Extract the (x, y) coordinate from the center of the cell holding the provided text.  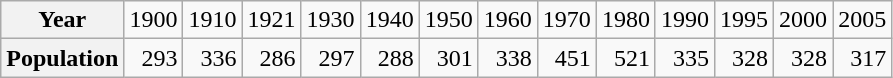
1921 (272, 20)
2005 (862, 20)
288 (390, 58)
336 (212, 58)
297 (330, 58)
1910 (212, 20)
1960 (508, 20)
338 (508, 58)
Year (62, 20)
317 (862, 58)
2000 (804, 20)
1940 (390, 20)
1990 (684, 20)
521 (626, 58)
1950 (448, 20)
335 (684, 58)
1930 (330, 20)
1980 (626, 20)
451 (566, 58)
286 (272, 58)
293 (154, 58)
1900 (154, 20)
1970 (566, 20)
Population (62, 58)
1995 (744, 20)
301 (448, 58)
